Provide the (X, Y) coordinate of the cell's center where the given text is located.  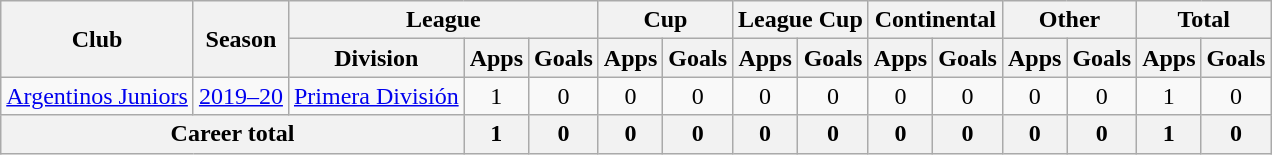
Career total (232, 134)
Other (1069, 20)
Division (376, 58)
Club (98, 39)
League Cup (801, 20)
Primera División (376, 96)
2019–20 (240, 96)
Continental (935, 20)
Cup (665, 20)
League (443, 20)
Total (1204, 20)
Argentinos Juniors (98, 96)
Season (240, 39)
